Identify which cell holds the provided text, then report its (X, Y) central coordinate. 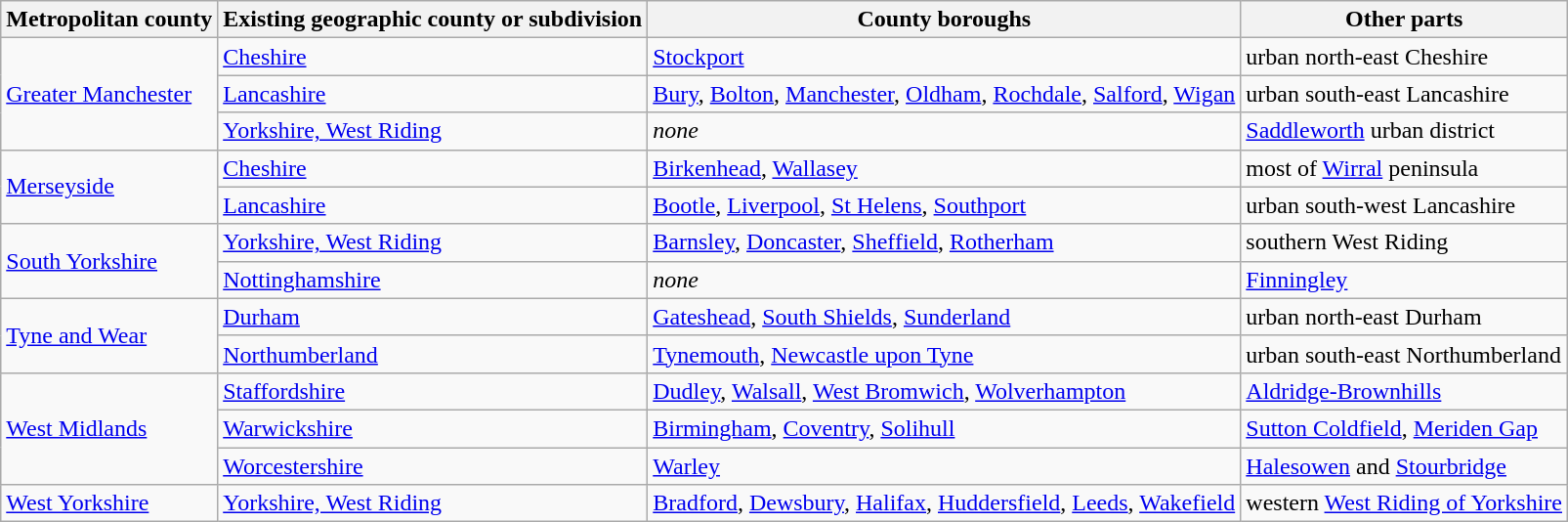
Staffordshire (433, 391)
Sutton Coldfield, Meriden Gap (1405, 428)
Birkenhead, Wallasey (944, 168)
Tynemouth, Newcastle upon Tyne (944, 354)
Warwickshire (433, 428)
Bootle, Liverpool, St Helens, Southport (944, 205)
urban north-east Cheshire (1405, 57)
Halesowen and Stourbridge (1405, 466)
Nottinghamshire (433, 280)
Durham (433, 317)
Gateshead, South Shields, Sunderland (944, 317)
South Yorkshire (109, 261)
Existing geographic county or subdivision (433, 20)
Greater Manchester (109, 94)
Aldridge-Brownhills (1405, 391)
West Midlands (109, 428)
Finningley (1405, 280)
urban south-west Lancashire (1405, 205)
Dudley, Walsall, West Bromwich, Wolverhampton (944, 391)
urban south-east Lancashire (1405, 94)
Barnsley, Doncaster, Sheffield, Rotherham (944, 242)
County boroughs (944, 20)
urban north-east Durham (1405, 317)
Birmingham, Coventry, Solihull (944, 428)
Stockport (944, 57)
Bury, Bolton, Manchester, Oldham, Rochdale, Salford, Wigan (944, 94)
most of Wirral peninsula (1405, 168)
West Yorkshire (109, 503)
Bradford, Dewsbury, Halifax, Huddersfield, Leeds, Wakefield (944, 503)
western West Riding of Yorkshire (1405, 503)
Worcestershire (433, 466)
Saddleworth urban district (1405, 131)
Metropolitan county (109, 20)
Merseyside (109, 187)
Other parts (1405, 20)
Warley (944, 466)
Tyne and Wear (109, 335)
Northumberland (433, 354)
southern West Riding (1405, 242)
urban south-east Northumberland (1405, 354)
